Identify which cell holds the provided text, then report its [x, y] central coordinate. 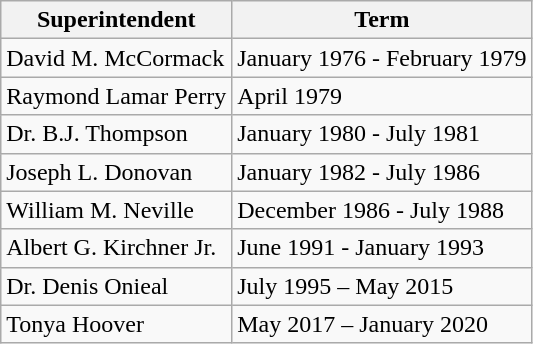
January 1980 - July 1981 [382, 134]
December 1986 - July 1988 [382, 210]
Joseph L. Donovan [116, 172]
Superintendent [116, 20]
April 1979 [382, 96]
Albert G. Kirchner Jr. [116, 248]
January 1976 - February 1979 [382, 58]
William M. Neville [116, 210]
Raymond Lamar Perry [116, 96]
David M. McCormack [116, 58]
Term [382, 20]
May 2017 – January 2020 [382, 324]
June 1991 - January 1993 [382, 248]
July 1995 – May 2015 [382, 286]
January 1982 - July 1986 [382, 172]
Dr. Denis Onieal [116, 286]
Dr. B.J. Thompson [116, 134]
Tonya Hoover [116, 324]
